Return (X, Y) of the center of cell containing provided text 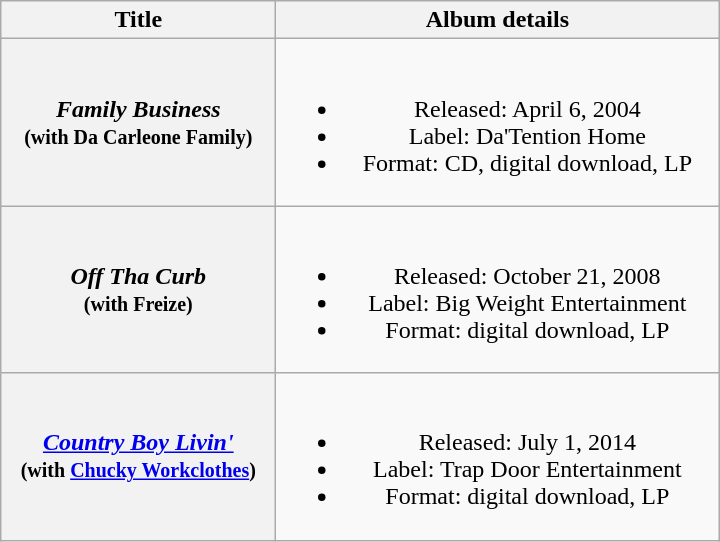
Family Business(with Da Carleone Family) (138, 122)
Title (138, 20)
Released: April 6, 2004Label: Da'Tention HomeFormat: CD, digital download, LP (498, 122)
Released: July 1, 2014Label: Trap Door EntertainmentFormat: digital download, LP (498, 456)
Released: October 21, 2008Label: Big Weight EntertainmentFormat: digital download, LP (498, 290)
Off Tha Curb(with Freize) (138, 290)
Album details (498, 20)
Country Boy Livin'(with Chucky Workclothes) (138, 456)
